Return the [x, y] coordinate for the center point of the cell that contains the specified text.  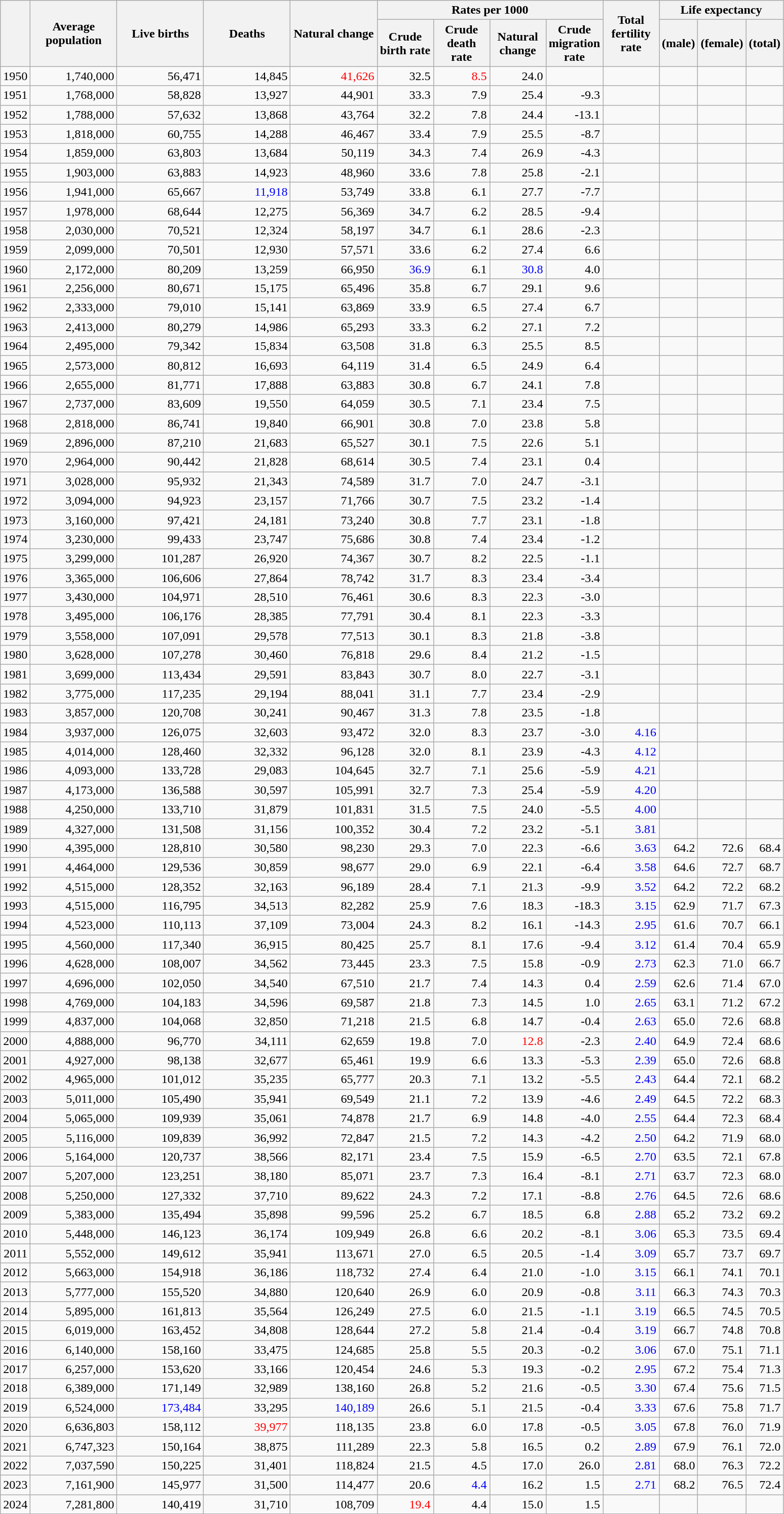
3,699,000 [74, 674]
140,189 [333, 1408]
2,256,000 [74, 289]
5,448,000 [74, 1234]
2002 [15, 1079]
13.3 [518, 1060]
1958 [15, 230]
67.4 [679, 1388]
2.50 [631, 1137]
-8.8 [574, 1195]
104,183 [160, 1002]
4.12 [631, 751]
133,728 [160, 771]
23.3 [405, 964]
12,275 [247, 211]
-8.7 [574, 134]
24,181 [247, 520]
1961 [15, 289]
12,324 [247, 230]
12,930 [247, 249]
80,279 [160, 327]
110,113 [160, 925]
2024 [15, 1504]
97,421 [160, 520]
1976 [15, 578]
31.3 [405, 713]
34,880 [247, 1292]
2008 [15, 1195]
99,433 [160, 539]
2016 [15, 1350]
127,332 [160, 1195]
34.3 [405, 153]
1987 [15, 790]
105,991 [333, 790]
120,454 [333, 1369]
5,552,000 [74, 1253]
19,550 [247, 404]
22.6 [518, 443]
2011 [15, 1253]
5,116,000 [74, 1137]
31.5 [405, 809]
38,180 [247, 1176]
158,112 [160, 1427]
154,918 [160, 1273]
4,523,000 [74, 925]
3,028,000 [74, 481]
65,293 [333, 327]
68.3 [765, 1099]
4.00 [631, 809]
71.3 [765, 1369]
31,500 [247, 1485]
5,383,000 [74, 1215]
2.55 [631, 1118]
90,442 [160, 462]
71.2 [722, 1002]
2.76 [631, 1195]
2019 [15, 1408]
1993 [15, 906]
28,385 [247, 617]
7.6 [461, 906]
-9.9 [574, 887]
64.6 [679, 867]
1956 [15, 192]
65.3 [679, 1234]
100,352 [333, 828]
22.1 [518, 867]
5,011,000 [74, 1099]
32,332 [247, 751]
43,764 [333, 115]
27.1 [518, 327]
66,901 [333, 423]
2,818,000 [74, 423]
2.39 [631, 1060]
133,710 [160, 809]
28.6 [518, 230]
31,156 [247, 828]
34,596 [247, 1002]
17.6 [518, 945]
53,749 [333, 192]
128,644 [333, 1330]
98,138 [160, 1060]
14.8 [518, 1118]
-1.0 [574, 1273]
1986 [15, 771]
-1.2 [574, 539]
20.5 [518, 1253]
32,850 [247, 1022]
126,075 [160, 732]
-4.0 [574, 1118]
3,937,000 [74, 732]
50,119 [333, 153]
24.4 [518, 115]
2014 [15, 1311]
27.7 [518, 192]
16.4 [518, 1176]
63.5 [679, 1157]
93,472 [333, 732]
2,896,000 [74, 443]
1966 [15, 385]
1959 [15, 249]
28,510 [247, 597]
113,671 [333, 1253]
109,939 [160, 1118]
80,812 [160, 366]
32,603 [247, 732]
4.21 [631, 771]
25.2 [405, 1215]
114,477 [333, 1485]
30,597 [247, 790]
72.7 [722, 867]
1960 [15, 269]
1995 [15, 945]
5.2 [461, 1388]
78,742 [333, 578]
64,119 [333, 366]
1950 [15, 76]
95,932 [160, 481]
-3.3 [574, 617]
163,452 [160, 1330]
6,747,323 [74, 1446]
28.5 [518, 211]
-18.3 [574, 906]
113,434 [160, 674]
20.6 [405, 1485]
3,230,000 [74, 539]
69.4 [765, 1234]
67.9 [679, 1446]
6,019,000 [74, 1330]
-0.8 [574, 1292]
65.9 [765, 945]
2007 [15, 1176]
0.2 [574, 1446]
14,923 [247, 172]
31.8 [405, 346]
Rates per 1000 [490, 10]
6,636,803 [74, 1427]
98,230 [333, 848]
80,425 [333, 945]
37,109 [247, 925]
2.43 [631, 1079]
32.2 [405, 115]
Deaths [247, 33]
16.5 [518, 1446]
33,295 [247, 1408]
29.6 [405, 655]
Naturalchange [518, 43]
2015 [15, 1330]
77,513 [333, 636]
62.9 [679, 906]
104,645 [333, 771]
39,977 [247, 1427]
Live births [160, 33]
-13.1 [574, 115]
149,612 [160, 1253]
1967 [15, 404]
76.3 [722, 1465]
13,684 [247, 153]
1,818,000 [74, 134]
2,737,000 [74, 404]
118,732 [333, 1273]
86,741 [160, 423]
72.0 [765, 1446]
76,818 [333, 655]
1,740,000 [74, 76]
68.7 [765, 867]
4,965,000 [74, 1079]
17,888 [247, 385]
2012 [15, 1273]
82,171 [333, 1157]
21.6 [518, 1388]
67,510 [333, 983]
1,788,000 [74, 115]
(total) [765, 43]
1994 [15, 925]
24.1 [518, 385]
109,839 [160, 1137]
1954 [15, 153]
30,859 [247, 867]
3.11 [631, 1292]
2010 [15, 1234]
109,949 [333, 1234]
56,471 [160, 76]
6,140,000 [74, 1350]
120,708 [160, 713]
2,030,000 [74, 230]
1,978,000 [74, 211]
34,808 [247, 1330]
29,083 [247, 771]
1.0 [574, 1002]
124,685 [333, 1350]
120,737 [160, 1157]
73.2 [722, 1215]
3.52 [631, 887]
77,791 [333, 617]
87,210 [160, 443]
85,071 [333, 1176]
3,558,000 [74, 636]
111,289 [333, 1446]
1997 [15, 983]
1979 [15, 636]
75,686 [333, 539]
36.9 [405, 269]
20.9 [518, 1292]
80,209 [160, 269]
4,250,000 [74, 809]
69.2 [765, 1215]
27.5 [405, 1311]
33.9 [405, 308]
4,327,000 [74, 828]
65,461 [333, 1060]
65,777 [333, 1079]
Natural change [333, 33]
3,299,000 [74, 558]
-5.3 [574, 1060]
13,927 [247, 95]
102,050 [160, 983]
3,857,000 [74, 713]
16,693 [247, 366]
31,710 [247, 1504]
75.8 [722, 1408]
4,395,000 [74, 848]
73.7 [722, 1253]
135,494 [160, 1215]
74.1 [722, 1273]
17.0 [518, 1465]
1974 [15, 539]
2,573,000 [74, 366]
88,041 [333, 694]
48,960 [333, 172]
-7.7 [574, 192]
120,640 [333, 1292]
2021 [15, 1446]
2,964,000 [74, 462]
2018 [15, 1388]
1982 [15, 694]
-6.6 [574, 848]
4,927,000 [74, 1060]
66.3 [679, 1292]
66.5 [679, 1311]
-5.1 [574, 828]
96,128 [333, 751]
3.30 [631, 1388]
138,160 [333, 1388]
3,430,000 [74, 597]
106,606 [160, 578]
33,475 [247, 1350]
68,644 [160, 211]
65.7 [679, 1253]
5.5 [461, 1350]
118,135 [333, 1427]
3,160,000 [74, 520]
67.6 [679, 1408]
30.6 [405, 597]
73.5 [722, 1234]
4,014,000 [74, 751]
2.40 [631, 1041]
28.4 [405, 887]
30,460 [247, 655]
1975 [15, 558]
Crudemigrationrate [574, 43]
(female) [722, 43]
11,918 [247, 192]
63,508 [333, 346]
6,389,000 [74, 1388]
41,626 [333, 76]
1952 [15, 115]
74.3 [722, 1292]
2023 [15, 1485]
2005 [15, 1137]
32,989 [247, 1388]
4,093,000 [74, 771]
94,923 [160, 500]
29.1 [518, 289]
19.4 [405, 1504]
14.7 [518, 1022]
1998 [15, 1002]
71.5 [765, 1388]
1989 [15, 828]
62.3 [679, 964]
21,683 [247, 443]
98,677 [333, 867]
1,903,000 [74, 172]
1973 [15, 520]
19.8 [405, 1041]
2.49 [631, 1099]
-4.6 [574, 1099]
1,768,000 [74, 95]
74,367 [333, 558]
104,068 [160, 1022]
3,775,000 [74, 694]
69.7 [765, 1253]
5,663,000 [74, 1273]
1980 [15, 655]
34,540 [247, 983]
4,769,000 [74, 1002]
4,464,000 [74, 867]
Crudebirth rate [405, 43]
79,010 [160, 308]
22.5 [518, 558]
15.9 [518, 1157]
76.1 [722, 1446]
24.7 [518, 481]
62,659 [333, 1041]
2,413,000 [74, 327]
3,628,000 [74, 655]
5,065,000 [74, 1118]
57,571 [333, 249]
5,777,000 [74, 1292]
24.6 [405, 1369]
4.16 [631, 732]
62.6 [679, 983]
2,172,000 [74, 269]
-2.9 [574, 694]
25.7 [405, 945]
68,614 [333, 462]
26.0 [574, 1465]
15.8 [518, 964]
64.9 [679, 1041]
2.59 [631, 983]
19,840 [247, 423]
64,059 [333, 404]
27,864 [247, 578]
1984 [15, 732]
80,671 [160, 289]
36,174 [247, 1234]
105,490 [160, 1099]
34,111 [247, 1041]
131,508 [160, 828]
74.5 [722, 1311]
4,560,000 [74, 945]
1977 [15, 597]
72,847 [333, 1137]
58,828 [160, 95]
123,251 [160, 1176]
3.05 [631, 1427]
108,007 [160, 964]
1992 [15, 887]
56,369 [333, 211]
65,527 [333, 443]
4,888,000 [74, 1041]
6.3 [461, 346]
3.58 [631, 867]
-9.3 [574, 95]
1983 [15, 713]
3,094,000 [74, 500]
-0.9 [574, 964]
15,141 [247, 308]
30,580 [247, 848]
74,878 [333, 1118]
2,495,000 [74, 346]
3.09 [631, 1253]
153,620 [160, 1369]
Crudedeath rate [461, 43]
33.8 [405, 192]
4,696,000 [74, 983]
73,240 [333, 520]
-3.8 [574, 636]
150,225 [160, 1465]
1999 [15, 1022]
1969 [15, 443]
76.0 [722, 1427]
73,004 [333, 925]
76.5 [722, 1485]
82,282 [333, 906]
8.4 [461, 655]
2.65 [631, 1002]
1978 [15, 617]
128,810 [160, 848]
26,920 [247, 558]
63,803 [160, 153]
2001 [15, 1060]
1955 [15, 172]
19.3 [518, 1369]
14,288 [247, 134]
96,189 [333, 887]
38,566 [247, 1157]
33,166 [247, 1369]
27.0 [405, 1253]
71,218 [333, 1022]
117,340 [160, 945]
15.0 [518, 1504]
13.2 [518, 1079]
19.9 [405, 1060]
2013 [15, 1292]
61.6 [679, 925]
7,037,590 [74, 1465]
21.4 [518, 1330]
2006 [15, 1157]
7,161,900 [74, 1485]
23.5 [518, 713]
106,176 [160, 617]
21,343 [247, 481]
117,235 [160, 694]
35,235 [247, 1079]
145,977 [160, 1485]
1970 [15, 462]
14,986 [247, 327]
29,591 [247, 674]
(male) [679, 43]
-3.4 [574, 578]
1981 [15, 674]
2.63 [631, 1022]
36,186 [247, 1273]
96,770 [160, 1041]
70,521 [160, 230]
118,824 [333, 1465]
1953 [15, 134]
5,164,000 [74, 1157]
25.6 [518, 771]
83,843 [333, 674]
150,164 [160, 1446]
29.0 [405, 867]
71.4 [722, 983]
13,259 [247, 269]
71,766 [333, 500]
32.5 [405, 76]
57,632 [160, 115]
108,709 [333, 1504]
Average population [74, 33]
2017 [15, 1369]
2004 [15, 1118]
35,061 [247, 1118]
13,868 [247, 115]
21.0 [518, 1273]
46,467 [333, 134]
74,589 [333, 481]
107,278 [160, 655]
83,609 [160, 404]
31.4 [405, 366]
9.6 [574, 289]
107,091 [160, 636]
13.9 [518, 1099]
2003 [15, 1099]
69,587 [333, 1002]
128,460 [160, 751]
-6.5 [574, 1157]
3,495,000 [74, 617]
23.9 [518, 751]
140,419 [160, 1504]
101,831 [333, 809]
22.7 [518, 674]
1968 [15, 423]
65.2 [679, 1215]
104,971 [160, 597]
14.5 [518, 1002]
67.3 [765, 906]
23,747 [247, 539]
3.12 [631, 945]
3,365,000 [74, 578]
15,834 [247, 346]
4.0 [574, 269]
101,012 [160, 1079]
1,859,000 [74, 153]
-1.5 [574, 655]
-6.4 [574, 867]
58,197 [333, 230]
74.8 [722, 1330]
1988 [15, 809]
79,342 [160, 346]
16.1 [518, 925]
21.3 [518, 887]
37,710 [247, 1195]
23,157 [247, 500]
27.2 [405, 1330]
5,895,000 [74, 1311]
1965 [15, 366]
70,501 [160, 249]
15,175 [247, 289]
128,352 [160, 887]
70.1 [765, 1273]
14,845 [247, 76]
71.1 [765, 1350]
73,445 [333, 964]
1951 [15, 95]
155,520 [160, 1292]
1985 [15, 751]
66,950 [333, 269]
2020 [15, 1427]
3.33 [631, 1408]
35,898 [247, 1215]
4,628,000 [74, 964]
31,401 [247, 1465]
31,879 [247, 809]
1972 [15, 500]
21,828 [247, 462]
63.1 [679, 1002]
65,496 [333, 289]
1964 [15, 346]
76,461 [333, 597]
29,578 [247, 636]
1990 [15, 848]
2022 [15, 1465]
29.3 [405, 848]
Life expectancy [722, 10]
2.81 [631, 1465]
-2.1 [574, 172]
70.7 [722, 925]
34,562 [247, 964]
75.6 [722, 1388]
32,163 [247, 887]
5,250,000 [74, 1195]
38,875 [247, 1446]
75.4 [722, 1369]
2000 [15, 1041]
35,564 [247, 1311]
146,123 [160, 1234]
173,484 [160, 1408]
4.5 [461, 1465]
2,655,000 [74, 385]
21.2 [518, 655]
129,536 [160, 867]
32,677 [247, 1060]
2.89 [631, 1446]
99,596 [333, 1215]
2009 [15, 1215]
70.3 [765, 1292]
5,207,000 [74, 1176]
4,173,000 [74, 790]
63,869 [333, 308]
126,249 [333, 1311]
4,837,000 [74, 1022]
6,524,000 [74, 1408]
-4.2 [574, 1137]
24.9 [518, 366]
3.63 [631, 848]
65,667 [160, 192]
1,941,000 [74, 192]
161,813 [160, 1311]
70.4 [722, 945]
25.9 [405, 906]
70.8 [765, 1330]
101,287 [160, 558]
20.2 [518, 1234]
1963 [15, 327]
31.1 [405, 694]
30,241 [247, 713]
2,333,000 [74, 308]
29,194 [247, 694]
33.4 [405, 134]
5.3 [461, 1369]
44,901 [333, 95]
6,257,000 [74, 1369]
1991 [15, 867]
7,281,800 [74, 1504]
81,771 [160, 385]
71.0 [722, 964]
35.8 [405, 289]
12.8 [518, 1041]
75.1 [722, 1350]
171,149 [160, 1388]
90,467 [333, 713]
63.7 [679, 1176]
Totalfertilityrate [631, 33]
61.4 [679, 945]
60,755 [160, 134]
18.5 [518, 1215]
8.0 [461, 674]
116,795 [160, 906]
34,513 [247, 906]
3.81 [631, 828]
36,992 [247, 1137]
70.5 [765, 1311]
136,588 [160, 790]
1962 [15, 308]
18.3 [518, 906]
2.70 [631, 1157]
17.8 [518, 1427]
-14.3 [574, 925]
21.1 [405, 1099]
89,622 [333, 1195]
16.2 [518, 1485]
4.20 [631, 790]
1996 [15, 964]
69,549 [333, 1099]
2.88 [631, 1215]
2.73 [631, 964]
26.6 [405, 1408]
1957 [15, 211]
17.1 [518, 1195]
36,915 [247, 945]
158,160 [160, 1350]
2,099,000 [74, 249]
1971 [15, 481]
